Scan for the cell matching the given text and deliver its (x, y) coordinate at center. 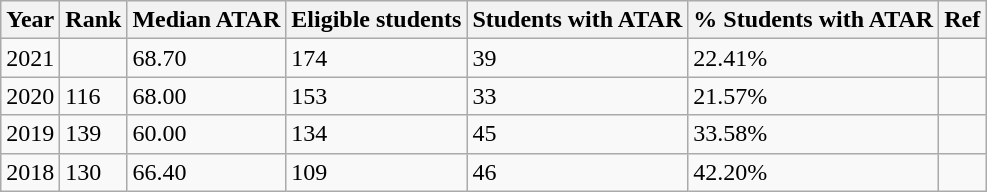
66.40 (206, 172)
21.57% (814, 96)
Ref (962, 20)
68.70 (206, 58)
2021 (30, 58)
39 (578, 58)
33 (578, 96)
109 (376, 172)
153 (376, 96)
Year (30, 20)
% Students with ATAR (814, 20)
33.58% (814, 134)
Median ATAR (206, 20)
45 (578, 134)
174 (376, 58)
139 (94, 134)
2020 (30, 96)
130 (94, 172)
22.41% (814, 58)
134 (376, 134)
68.00 (206, 96)
Eligible students (376, 20)
42.20% (814, 172)
Students with ATAR (578, 20)
46 (578, 172)
116 (94, 96)
2018 (30, 172)
60.00 (206, 134)
Rank (94, 20)
2019 (30, 134)
